Detect which cell encompasses the target text, then output its [X, Y] center coordinate. 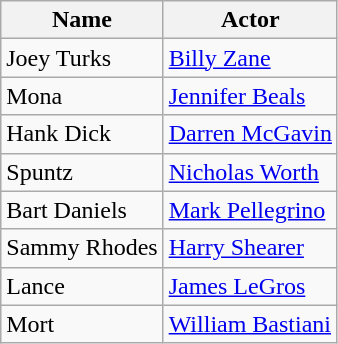
Name [82, 20]
Joey Turks [82, 58]
Spuntz [82, 172]
Sammy Rhodes [82, 248]
Billy Zane [250, 58]
William Bastiani [250, 324]
Actor [250, 20]
Mona [82, 96]
James LeGros [250, 286]
Lance [82, 286]
Jennifer Beals [250, 96]
Harry Shearer [250, 248]
Nicholas Worth [250, 172]
Mort [82, 324]
Darren McGavin [250, 134]
Hank Dick [82, 134]
Bart Daniels [82, 210]
Mark Pellegrino [250, 210]
